Identify which cell holds the provided text, then report its (X, Y) central coordinate. 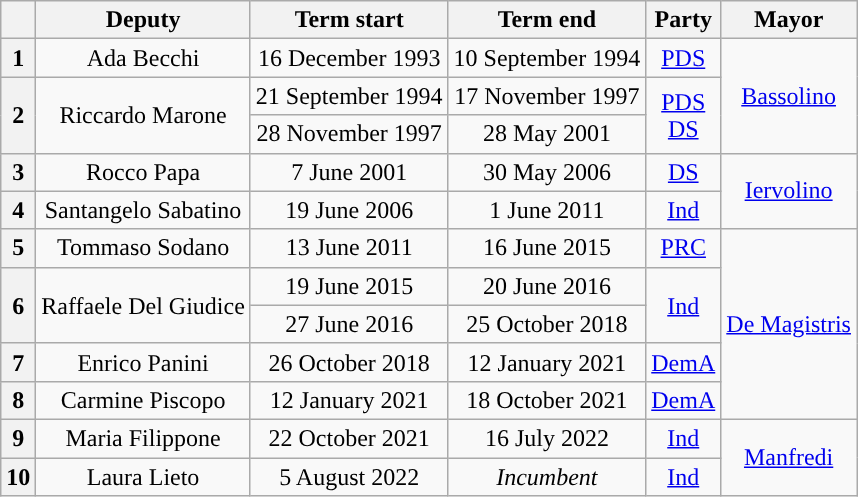
21 September 1994 (349, 96)
28 May 2001 (547, 134)
PRC (684, 248)
20 June 2016 (547, 286)
25 October 2018 (547, 324)
1 June 2011 (547, 210)
9 (18, 438)
17 November 1997 (547, 96)
Iervolino (789, 191)
6 (18, 305)
Tommaso Sodano (144, 248)
2 (18, 115)
Deputy (144, 20)
Santangelo Sabatino (144, 210)
4 (18, 210)
Mayor (789, 20)
7 June 2001 (349, 172)
De Magistris (789, 324)
Ada Becchi (144, 58)
Bassolino (789, 96)
1 (18, 58)
Incumbent (547, 477)
PDSDS (684, 115)
3 (18, 172)
Term end (547, 20)
Maria Filippone (144, 438)
16 June 2015 (547, 248)
19 June 2015 (349, 286)
10 (18, 477)
5 August 2022 (349, 477)
28 November 1997 (349, 134)
Manfredi (789, 457)
5 (18, 248)
30 May 2006 (547, 172)
26 October 2018 (349, 362)
Rocco Papa (144, 172)
Riccardo Marone (144, 115)
27 June 2016 (349, 324)
13 June 2011 (349, 248)
Party (684, 20)
19 June 2006 (349, 210)
Term start (349, 20)
7 (18, 362)
10 September 1994 (547, 58)
Carmine Piscopo (144, 400)
18 October 2021 (547, 400)
22 October 2021 (349, 438)
Enrico Panini (144, 362)
Laura Lieto (144, 477)
16 December 1993 (349, 58)
PDS (684, 58)
Raffaele Del Giudice (144, 305)
16 July 2022 (547, 438)
8 (18, 400)
DS (684, 172)
